Provide the (x, y) coordinate of the cell's center where the given text is located.  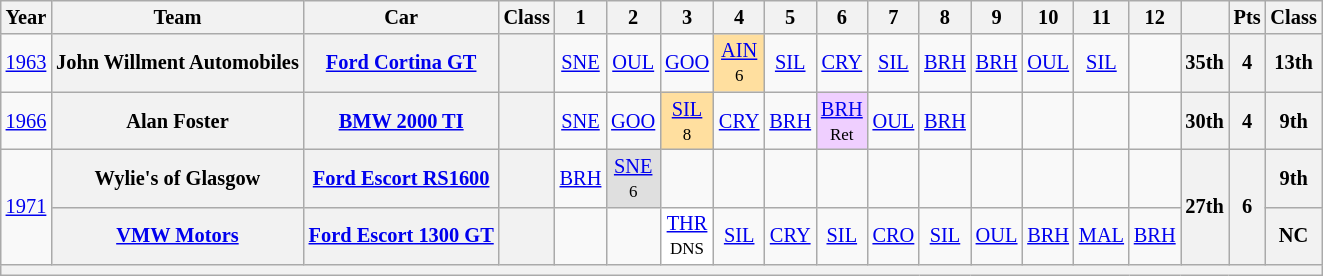
2 (633, 17)
NC (1294, 236)
12 (1155, 17)
11 (1102, 17)
Ford Escort RS1600 (402, 178)
VMW Motors (178, 236)
1963 (26, 63)
Ford Cortina GT (402, 63)
35th (1204, 63)
MAL (1102, 236)
7 (894, 17)
SIL8 (687, 121)
10 (1048, 17)
Ford Escort 1300 GT (402, 236)
5 (790, 17)
8 (945, 17)
Pts (1248, 17)
BRHRet (842, 121)
1 (581, 17)
CRO (894, 236)
3 (687, 17)
Team (178, 17)
1971 (26, 206)
30th (1204, 121)
THRDNS (687, 236)
BMW 2000 TI (402, 121)
AIN6 (739, 63)
SNE6 (633, 178)
1966 (26, 121)
9 (997, 17)
Alan Foster (178, 121)
Car (402, 17)
John Willment Automobiles (178, 63)
27th (1204, 206)
Year (26, 17)
Wylie's of Glasgow (178, 178)
13th (1294, 63)
